Capture the cell that displays the provided text and extract its (x, y) central coordinate. 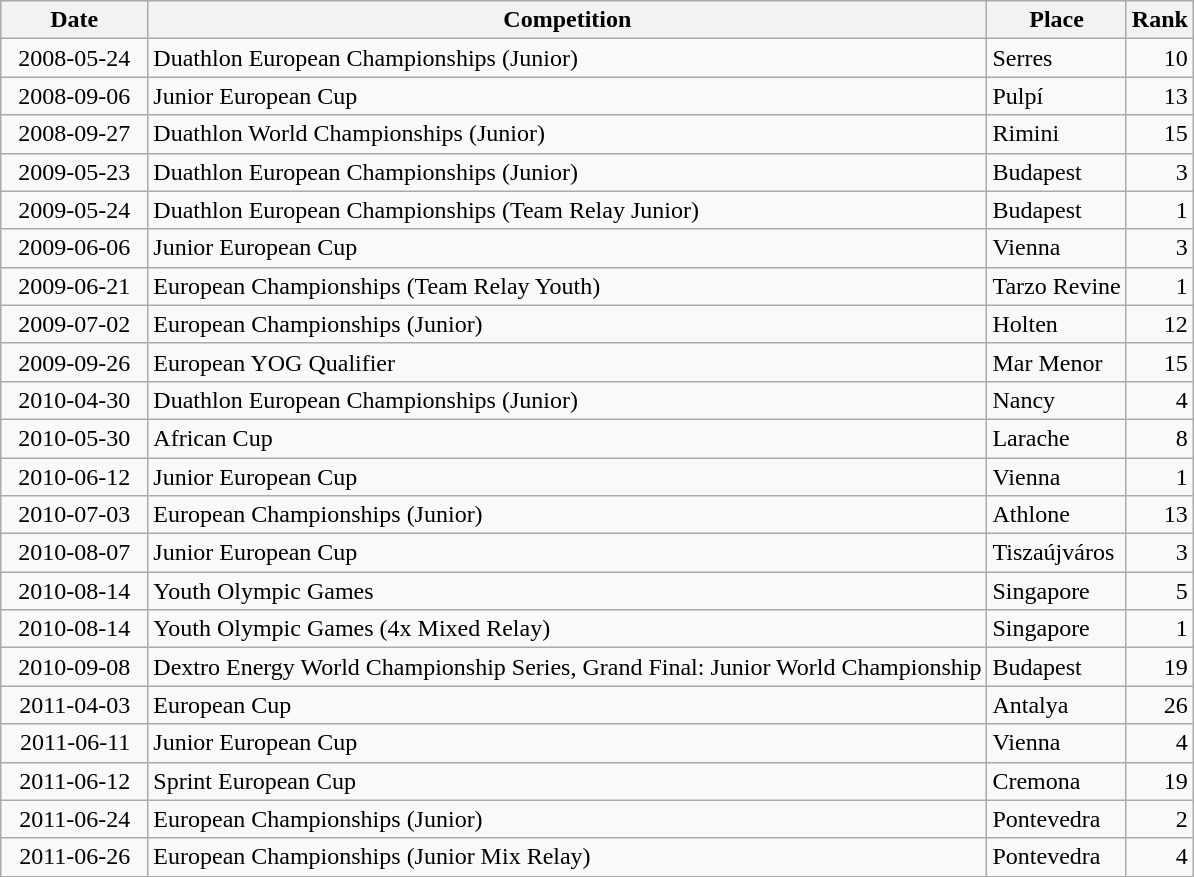
Larache (1056, 438)
5 (1160, 591)
Cremona (1056, 781)
12 (1160, 324)
Date (74, 20)
Dextro Energy World Championship Series, Grand Final: Junior World Championship (568, 667)
Rank (1160, 20)
Athlone (1056, 515)
Serres (1056, 58)
10 (1160, 58)
2010-06-12 (74, 477)
2010-08-07 (74, 553)
Youth Olympic Games (568, 591)
2010-09-08 (74, 667)
Tiszaújváros (1056, 553)
2010-04-30 (74, 400)
2011-04-03 (74, 705)
European Championships (Team Relay Youth) (568, 286)
Place (1056, 20)
Holten (1056, 324)
8 (1160, 438)
2 (1160, 819)
2008-05-24 (74, 58)
Youth Olympic Games (4x Mixed Relay) (568, 629)
2009-05-23 (74, 172)
26 (1160, 705)
African Cup (568, 438)
2009-05-24 (74, 210)
European Championships (Junior Mix Relay) (568, 857)
2009-09-26 (74, 362)
2009-06-06 (74, 248)
2008-09-27 (74, 134)
2008-09-06 (74, 96)
Duathlon World Championships (Junior) (568, 134)
2010-05-30 (74, 438)
Mar Menor (1056, 362)
Nancy (1056, 400)
2011-06-26 (74, 857)
2010-07-03 (74, 515)
Rimini (1056, 134)
2009-06-21 (74, 286)
Sprint European Cup (568, 781)
Duathlon European Championships (Team Relay Junior) (568, 210)
Pulpí (1056, 96)
2009-07-02 (74, 324)
2011-06-24 (74, 819)
2011-06-11 (74, 743)
Competition (568, 20)
European YOG Qualifier (568, 362)
Tarzo Revine (1056, 286)
European Cup (568, 705)
2011-06-12 (74, 781)
Antalya (1056, 705)
